Find where the given text appears and provide that cell's center as (x, y) coordinate. 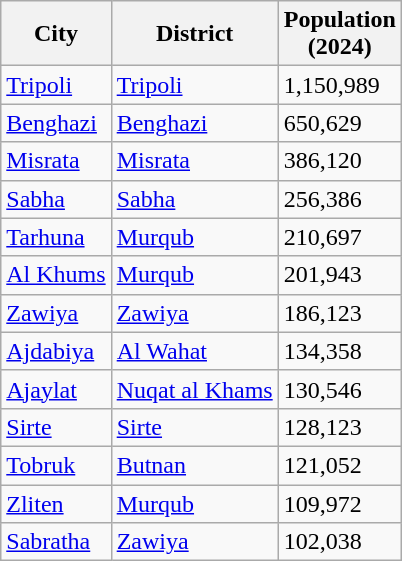
Al Wahat (194, 351)
Butnan (194, 465)
Tarhuna (56, 237)
Population(2024) (340, 34)
1,150,989 (340, 85)
District (194, 34)
109,972 (340, 503)
201,943 (340, 275)
650,629 (340, 123)
Ajdabiya (56, 351)
Al Khums (56, 275)
Tobruk (56, 465)
102,038 (340, 542)
Nuqat al Khams (194, 389)
134,358 (340, 351)
Zliten (56, 503)
386,120 (340, 161)
128,123 (340, 427)
City (56, 34)
Ajaylat (56, 389)
121,052 (340, 465)
256,386 (340, 199)
130,546 (340, 389)
Sabratha (56, 542)
186,123 (340, 313)
210,697 (340, 237)
